Output the [X, Y] coordinate of the center of the cell containing the given text.  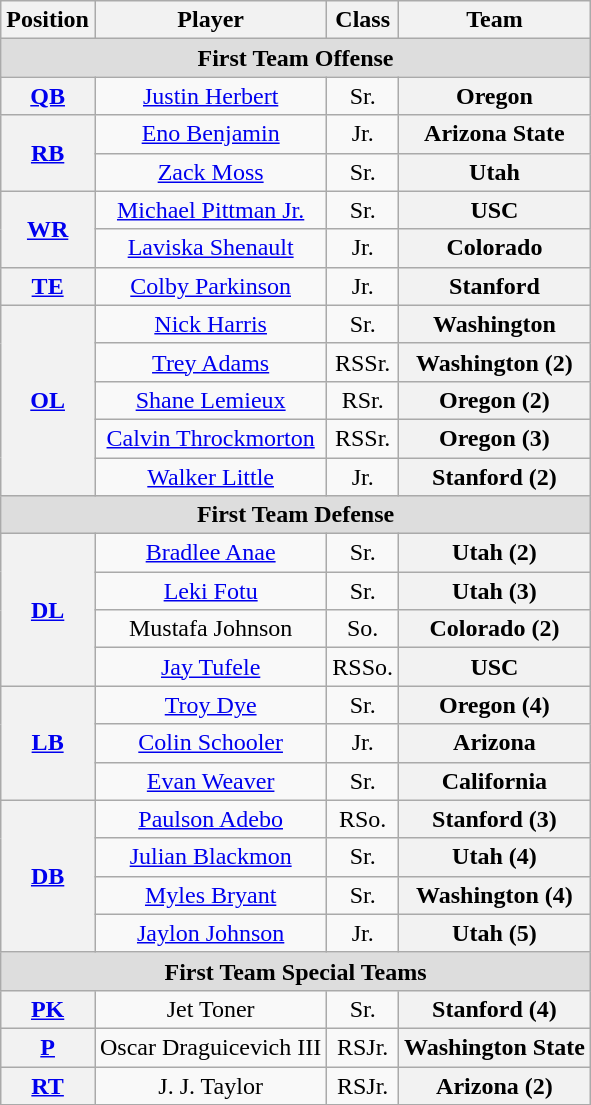
Washington [495, 324]
Player [210, 20]
Team [495, 20]
Oscar Draguicevich III [210, 1047]
Position [48, 20]
Stanford [495, 286]
QB [48, 96]
PK [48, 1009]
First Team Special Teams [296, 971]
Laviska Shenault [210, 248]
Walker Little [210, 477]
Class [363, 20]
RSSo. [363, 667]
Julian Blackmon [210, 857]
Bradlee Anae [210, 553]
First Team Defense [296, 515]
Oregon (3) [495, 438]
TE [48, 286]
RB [48, 153]
Stanford (2) [495, 477]
WR [48, 229]
Arizona (2) [495, 1085]
RSr. [363, 400]
Washington (2) [495, 362]
Utah (2) [495, 553]
Colorado [495, 248]
Nick Harris [210, 324]
Utah [495, 172]
Arizona State [495, 134]
Oregon [495, 96]
Stanford (3) [495, 819]
Jaylon Johnson [210, 933]
Utah (3) [495, 591]
DB [48, 876]
RT [48, 1085]
Washington State [495, 1047]
Colby Parkinson [210, 286]
Myles Bryant [210, 895]
RSo. [363, 819]
So. [363, 629]
Paulson Adebo [210, 819]
Jet Toner [210, 1009]
P [48, 1047]
Michael Pittman Jr. [210, 210]
Mustafa Johnson [210, 629]
Justin Herbert [210, 96]
Evan Weaver [210, 781]
Troy Dye [210, 705]
Zack Moss [210, 172]
Shane Lemieux [210, 400]
Oregon (2) [495, 400]
Utah (5) [495, 933]
Utah (4) [495, 857]
DL [48, 610]
California [495, 781]
Trey Adams [210, 362]
Jay Tufele [210, 667]
Calvin Throckmorton [210, 438]
Eno Benjamin [210, 134]
First Team Offense [296, 58]
Colorado (2) [495, 629]
LB [48, 743]
Stanford (4) [495, 1009]
Washington (4) [495, 895]
Colin Schooler [210, 743]
OL [48, 400]
Arizona [495, 743]
Leki Fotu [210, 591]
J. J. Taylor [210, 1085]
Oregon (4) [495, 705]
